Capture the cell that displays the provided text and extract its (X, Y) central coordinate. 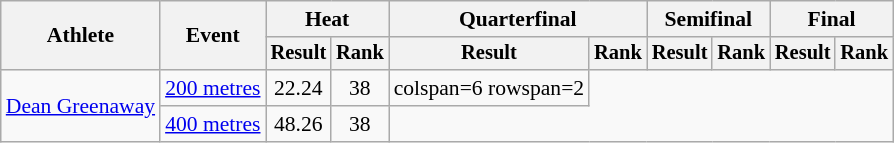
48.26 (299, 124)
Heat (328, 19)
22.24 (299, 88)
Event (212, 36)
Dean Greenaway (80, 106)
200 metres (212, 88)
Final (832, 19)
Athlete (80, 36)
400 metres (212, 124)
colspan=6 rowspan=2 (490, 88)
Quarterfinal (518, 19)
Semifinal (708, 19)
